For the text-containing cell, return its midpoint in (x, y) coordinate format. 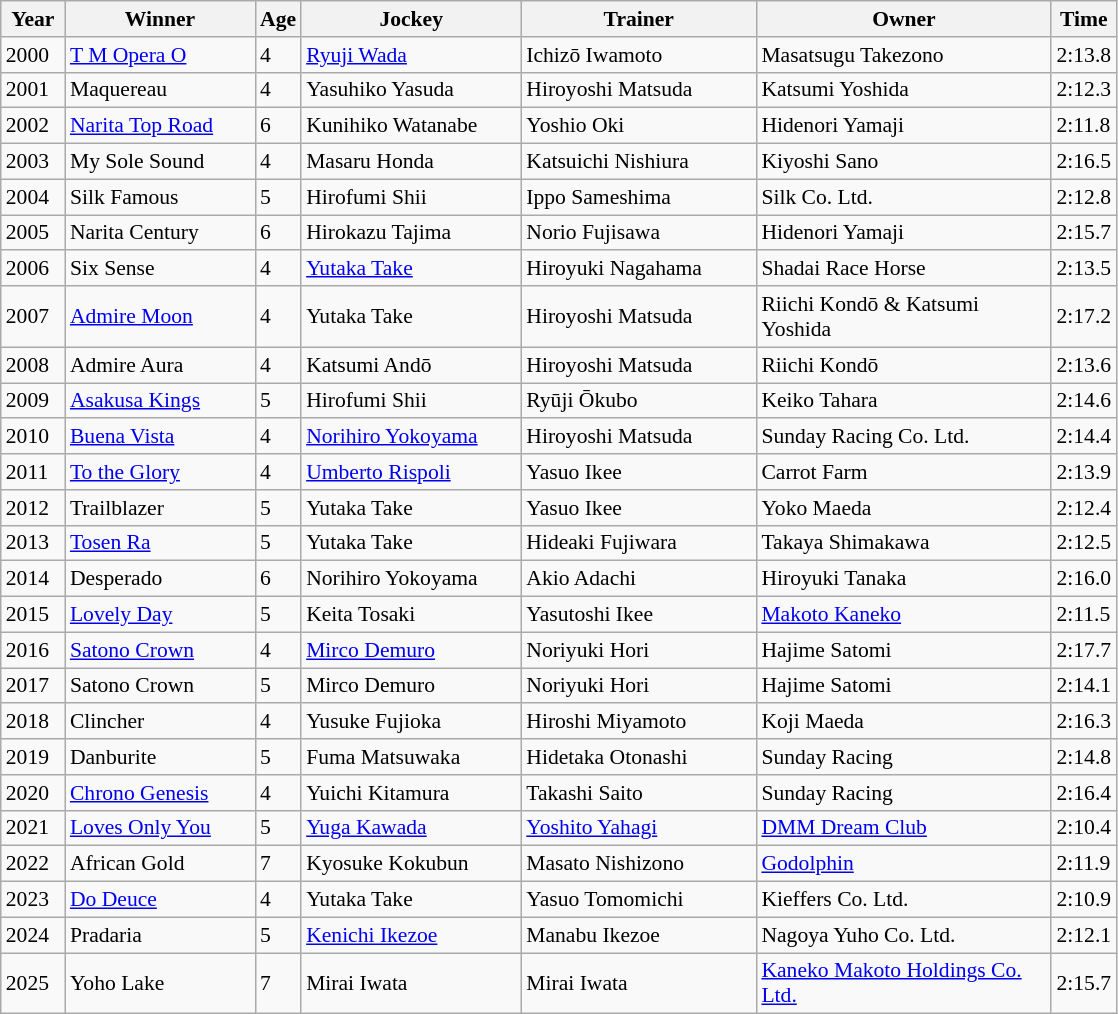
Norio Fujisawa (638, 233)
Yuga Kawada (411, 828)
Yoho Lake (160, 984)
Age (278, 19)
2009 (33, 401)
Hirokazu Tajima (411, 233)
Sunday Racing Co. Ltd. (904, 437)
2012 (33, 508)
Kenichi Ikezoe (411, 935)
Silk Famous (160, 197)
Desperado (160, 579)
Kyosuke Kokubun (411, 864)
Narita Top Road (160, 126)
Trailblazer (160, 508)
Ryuji Wada (411, 55)
Yusuke Fujioka (411, 722)
Trainer (638, 19)
2001 (33, 90)
2:14.8 (1084, 757)
Yoko Maeda (904, 508)
Masato Nishizono (638, 864)
My Sole Sound (160, 162)
2:17.2 (1084, 316)
Yasuhiko Yasuda (411, 90)
Makoto Kaneko (904, 615)
Yuichi Kitamura (411, 793)
Riichi Kondō (904, 365)
2:16.5 (1084, 162)
African Gold (160, 864)
DMM Dream Club (904, 828)
2014 (33, 579)
2015 (33, 615)
2:11.9 (1084, 864)
Takashi Saito (638, 793)
2:14.1 (1084, 686)
Keita Tosaki (411, 615)
Keiko Tahara (904, 401)
2:12.3 (1084, 90)
Koji Maeda (904, 722)
2:13.6 (1084, 365)
2:16.3 (1084, 722)
Lovely Day (160, 615)
2:10.9 (1084, 900)
2024 (33, 935)
Kunihiko Watanabe (411, 126)
2004 (33, 197)
Do Deuce (160, 900)
2:17.7 (1084, 650)
Ippo Sameshima (638, 197)
Katsumi Andō (411, 365)
Kaneko Makoto Holdings Co. Ltd. (904, 984)
Yasuo Tomomichi (638, 900)
Admire Aura (160, 365)
Danburite (160, 757)
Tosen Ra (160, 543)
Manabu Ikezoe (638, 935)
2:11.8 (1084, 126)
2008 (33, 365)
Pradaria (160, 935)
2005 (33, 233)
Shadai Race Horse (904, 269)
Carrot Farm (904, 472)
Masatsugu Takezono (904, 55)
Yasutoshi Ikee (638, 615)
Six Sense (160, 269)
2016 (33, 650)
Kiyoshi Sano (904, 162)
2:10.4 (1084, 828)
2:16.4 (1084, 793)
2019 (33, 757)
Masaru Honda (411, 162)
2006 (33, 269)
Takaya Shimakawa (904, 543)
2:14.6 (1084, 401)
Hideaki Fujiwara (638, 543)
Katsuichi Nishiura (638, 162)
Riichi Kondō & Katsumi Yoshida (904, 316)
2:16.0 (1084, 579)
Time (1084, 19)
2021 (33, 828)
Loves Only You (160, 828)
Ichizō Iwamoto (638, 55)
Fuma Matsuwaka (411, 757)
2:14.4 (1084, 437)
Jockey (411, 19)
2010 (33, 437)
2003 (33, 162)
2025 (33, 984)
2002 (33, 126)
2017 (33, 686)
2013 (33, 543)
Hiroshi Miyamoto (638, 722)
Clincher (160, 722)
2:12.1 (1084, 935)
2:12.5 (1084, 543)
2:13.8 (1084, 55)
Maquereau (160, 90)
2023 (33, 900)
2:11.5 (1084, 615)
Silk Co. Ltd. (904, 197)
2:13.5 (1084, 269)
2:12.8 (1084, 197)
Katsumi Yoshida (904, 90)
Buena Vista (160, 437)
Yoshito Yahagi (638, 828)
Asakusa Kings (160, 401)
Akio Adachi (638, 579)
Ryūji Ōkubo (638, 401)
2:13.9 (1084, 472)
T M Opera O (160, 55)
Admire Moon (160, 316)
Nagoya Yuho Co. Ltd. (904, 935)
Chrono Genesis (160, 793)
Kieffers Co. Ltd. (904, 900)
Hidetaka Otonashi (638, 757)
Hiroyuki Nagahama (638, 269)
2022 (33, 864)
2020 (33, 793)
To the Glory (160, 472)
2011 (33, 472)
Narita Century (160, 233)
Hiroyuki Tanaka (904, 579)
Yoshio Oki (638, 126)
2007 (33, 316)
2018 (33, 722)
Winner (160, 19)
Umberto Rispoli (411, 472)
Owner (904, 19)
2000 (33, 55)
2:12.4 (1084, 508)
Year (33, 19)
Godolphin (904, 864)
